Extract the [X, Y] coordinate from the center of the cell holding the provided text.  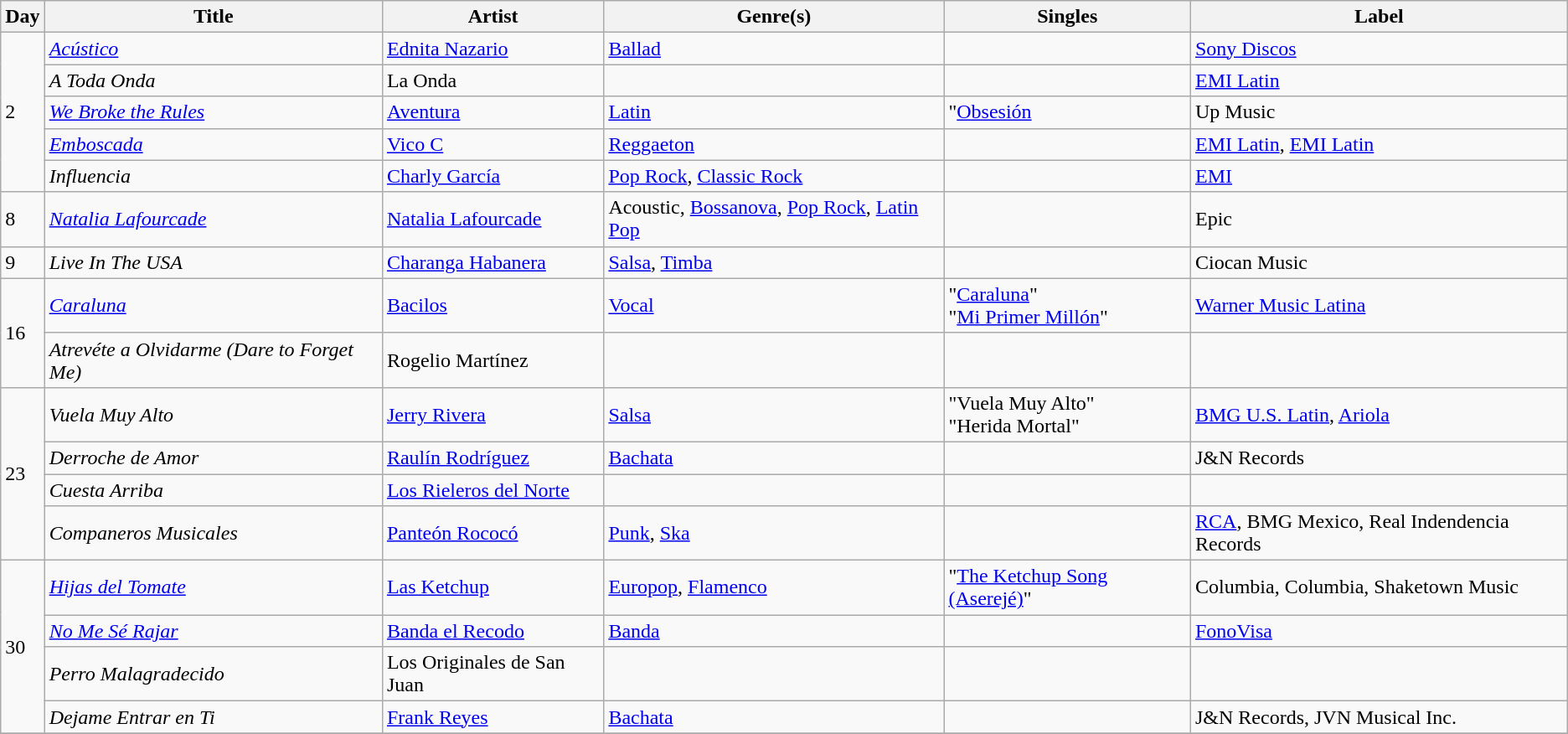
2 [23, 112]
BMG U.S. Latin, Ariola [1379, 414]
Genre(s) [774, 17]
8 [23, 220]
Sony Discos [1379, 49]
Raulín Rodríguez [493, 457]
Vocal [774, 305]
Day [23, 17]
Columbia, Columbia, Shaketown Music [1379, 588]
"Caraluna""Mi Primer Millón" [1067, 305]
Ednita Nazario [493, 49]
Ballad [774, 49]
Epic [1379, 220]
Dejame Entrar en Ti [213, 717]
EMI Latin [1379, 80]
Emboscada [213, 144]
A Toda Onda [213, 80]
Perro Malagradecido [213, 674]
Artist [493, 17]
Singles [1067, 17]
RCA, BMG Mexico, Real Indendencia Records [1379, 533]
Los Originales de San Juan [493, 674]
23 [23, 473]
Title [213, 17]
Jerry Rivera [493, 414]
Warner Music Latina [1379, 305]
Latin [774, 112]
Acústico [213, 49]
Bacilos [493, 305]
"The Ketchup Song (Aserejé)" [1067, 588]
Caraluna [213, 305]
Punk, Ska [774, 533]
Derroche de Amor [213, 457]
Charanga Habanera [493, 262]
J&N Records, JVN Musical Inc. [1379, 717]
9 [23, 262]
Panteón Rococó [493, 533]
Ciocan Music [1379, 262]
Rogelio Martínez [493, 360]
16 [23, 333]
Label [1379, 17]
Up Music [1379, 112]
Salsa [774, 414]
30 [23, 647]
FonoVisa [1379, 631]
J&N Records [1379, 457]
Frank Reyes [493, 717]
Los Rieleros del Norte [493, 490]
Influencia [213, 176]
Charly García [493, 176]
Companeros Musicales [213, 533]
Live In The USA [213, 262]
Hijas del Tomate [213, 588]
Las Ketchup [493, 588]
"Vuela Muy Alto""Herida Mortal" [1067, 414]
We Broke the Rules [213, 112]
EMI [1379, 176]
Europop, Flamenco [774, 588]
No Me Sé Rajar [213, 631]
Aventura [493, 112]
Pop Rock, Classic Rock [774, 176]
Cuesta Arriba [213, 490]
Banda [774, 631]
Banda el Recodo [493, 631]
Reggaeton [774, 144]
La Onda [493, 80]
"Obsesión [1067, 112]
EMI Latin, EMI Latin [1379, 144]
Vuela Muy Alto [213, 414]
Vico C [493, 144]
Atrevéte a Olvidarme (Dare to Forget Me) [213, 360]
Salsa, Timba [774, 262]
Acoustic, Bossanova, Pop Rock, Latin Pop [774, 220]
